Pinpoint the cell where the given text exists, returning its (x, y) midpoint coordinate. 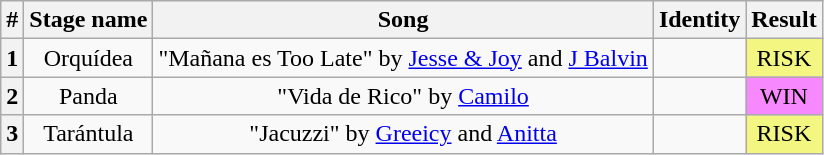
3 (12, 134)
Tarántula (88, 134)
Result (784, 20)
Identity (699, 20)
WIN (784, 96)
"Mañana es Too Late" by Jesse & Joy and J Balvin (403, 58)
2 (12, 96)
Orquídea (88, 58)
"Jacuzzi" by Greeicy and Anitta (403, 134)
Panda (88, 96)
# (12, 20)
1 (12, 58)
"Vida de Rico" by Camilo (403, 96)
Song (403, 20)
Stage name (88, 20)
